Find where the given text appears and provide that cell's center as [x, y] coordinate. 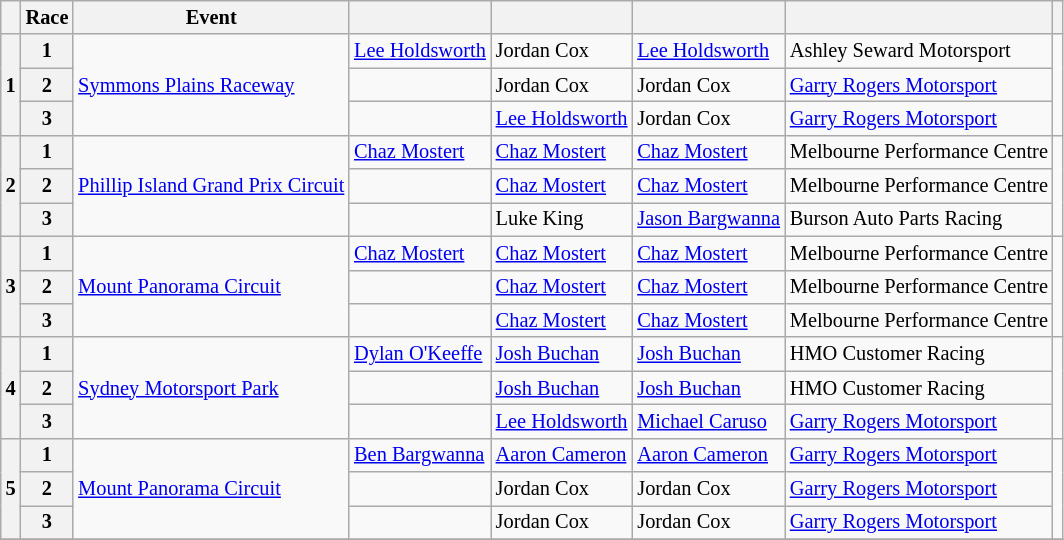
Symmons Plains Raceway [211, 84]
Event [211, 17]
Luke King [562, 219]
4 [11, 388]
Burson Auto Parts Racing [919, 219]
Michael Caruso [708, 421]
Ashley Seward Motorsport [919, 51]
Ben Bargwanna [420, 455]
Jason Bargwanna [708, 219]
5 [11, 488]
Race [48, 17]
Phillip Island Grand Prix Circuit [211, 186]
Dylan O'Keeffe [420, 354]
Sydney Motorsport Park [211, 388]
